Capture the cell that displays the provided text and extract its [x, y] central coordinate. 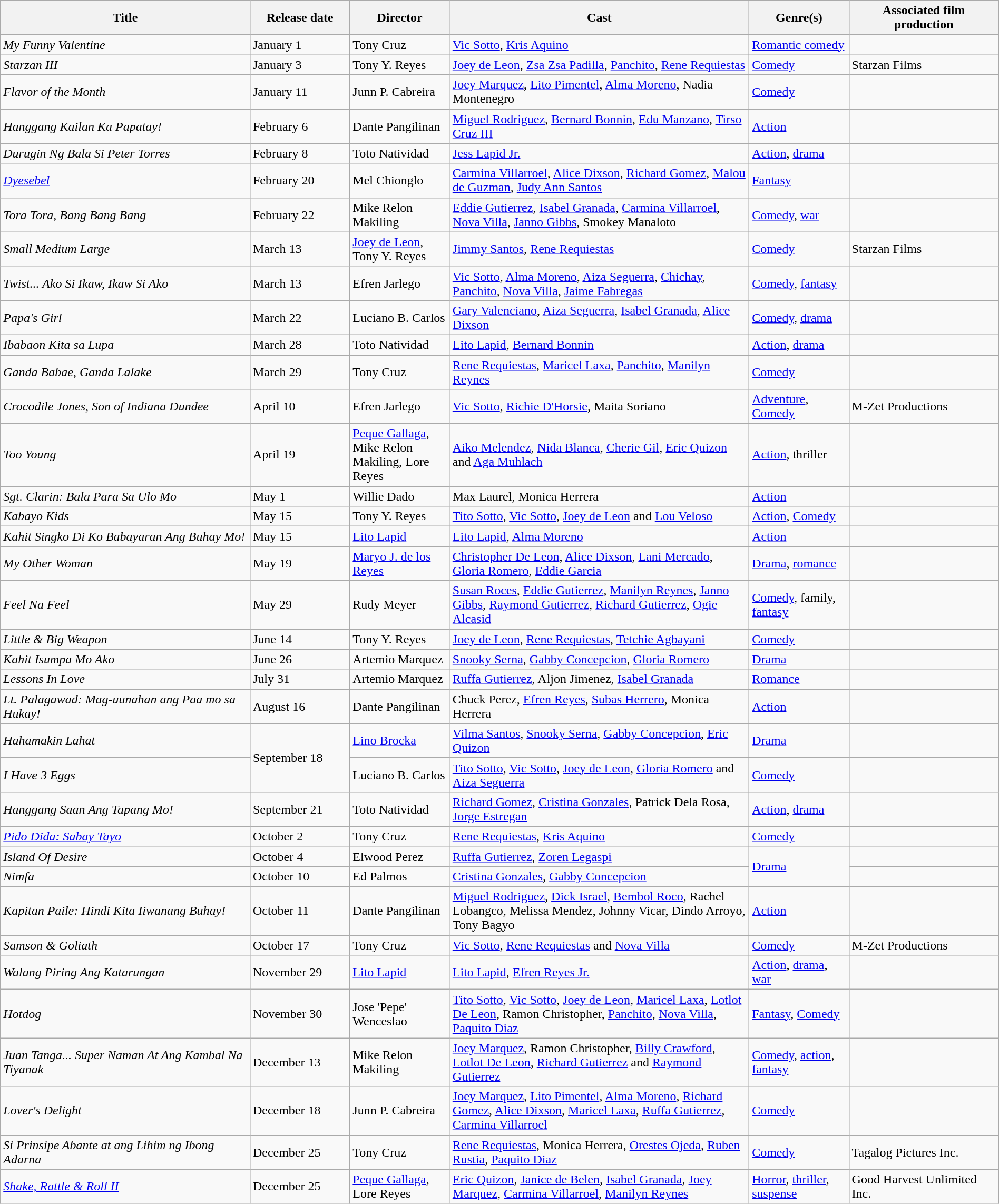
October 2 [299, 836]
December 18 [299, 1111]
May 1 [299, 496]
Crocodile Jones, Son of Indiana Dundee [125, 407]
Sgt. Clarin: Bala Para Sa Ulo Mo [125, 496]
Starzan III [125, 65]
I Have 3 Eggs [125, 775]
Willie Dado [399, 496]
Romantic comedy [799, 45]
Rudy Meyer [399, 605]
Rene Requiestas, Monica Herrera, Orestes Ojeda, Ruben Rustia, Paquito Diaz [599, 1152]
Eddie Gutierrez, Isabel Granada, Carmina Villarroel, Nova Villa, Janno Gibbs, Smokey Manaloto [599, 215]
Walang Piring Ang Katarungan [125, 973]
October 10 [299, 877]
Maryo J. de los Reyes [399, 564]
October 11 [299, 911]
Genre(s) [799, 18]
Joey de Leon, Tony Y. Reyes [399, 249]
September 18 [299, 758]
Joey Marquez, Ramon Christopher, Billy Crawford, Lotlot De Leon, Richard Gutierrez and Raymond Gutierrez [599, 1062]
Kapitan Paile: Hindi Kita Iiwanang Buhay! [125, 911]
Twist... Ako Si Ikaw, Ikaw Si Ako [125, 283]
My Funny Valentine [125, 45]
Tora Tora, Bang Bang Bang [125, 215]
Christopher De Leon, Alice Dixson, Lani Mercado, Gloria Romero, Eddie Garcia [599, 564]
Nimfa [125, 877]
Rene Requiestas, Maricel Laxa, Panchito, Manilyn Reynes [599, 372]
August 16 [299, 706]
Action, thriller [799, 455]
Associated film production [924, 18]
January 3 [299, 65]
Lt. Palagawad: Mag-uunahan ang Paa mo sa Hukay! [125, 706]
Lessons In Love [125, 679]
February 22 [299, 215]
Richard Gomez, Cristina Gonzales, Patrick Dela Rosa, Jorge Estregan [599, 809]
Joey Marquez, Lito Pimentel, Alma Moreno, Richard Gomez, Alice Dixson, Maricel Laxa, Ruffa Gutierrez, Carmina Villarroel [599, 1111]
Shake, Rattle & Roll II [125, 1187]
My Other Woman [125, 564]
Gary Valenciano, Aiza Seguerra, Isabel Granada, Alice Dixson [599, 317]
March 29 [299, 372]
Small Medium Large [125, 249]
April 19 [299, 455]
February 6 [299, 126]
May 19 [299, 564]
April 10 [299, 407]
Eric Quizon, Janice de Belen, Isabel Granada, Joey Marquez, Carmina Villarroel, Manilyn Reynes [599, 1187]
Peque Gallaga, Mike Relon Makiling, Lore Reyes [399, 455]
Comedy, action, fantasy [799, 1062]
Jose 'Pepe' Wenceslao [399, 1014]
Elwood Perez [399, 856]
Lino Brocka [399, 741]
Director [399, 18]
Susan Roces, Eddie Gutierrez, Manilyn Reynes, Janno Gibbs, Raymond Gutierrez, Richard Gutierrez, Ogie Alcasid [599, 605]
Tito Sotto, Vic Sotto, Joey de Leon and Lou Veloso [599, 516]
Little & Big Weapon [125, 639]
Cast [599, 18]
Max Laurel, Monica Herrera [599, 496]
Jimmy Santos, Rene Requiestas [599, 249]
Fantasy, Comedy [799, 1014]
January 11 [299, 92]
Lover's Delight [125, 1111]
Durugin Ng Bala Si Peter Torres [125, 153]
Title [125, 18]
December 13 [299, 1062]
Comedy, family, fantasy [799, 605]
March 22 [299, 317]
Aiko Melendez, Nida Blanca, Cherie Gil, Eric Quizon and Aga Muhlach [599, 455]
Chuck Perez, Efren Reyes, Subas Herrero, Monica Herrera [599, 706]
Jess Lapid Jr. [599, 153]
Kahit Isumpa Mo Ako [125, 659]
Peque Gallaga, Lore Reyes [399, 1187]
Miguel Rodriguez, Bernard Bonnin, Edu Manzano, Tirso Cruz III [599, 126]
Kahit Singko Di Ko Babayaran Ang Buhay Mo! [125, 536]
Vic Sotto, Richie D'Horsie, Maita Soriano [599, 407]
Vic Sotto, Rene Requiestas and Nova Villa [599, 945]
Kabayo Kids [125, 516]
Lito Lapid, Alma Moreno [599, 536]
Tito Sotto, Vic Sotto, Joey de Leon, Maricel Laxa, Lotlot De Leon, Ramon Christopher, Panchito, Nova Villa, Paquito Diaz [599, 1014]
Comedy, war [799, 215]
October 17 [299, 945]
Si Prinsipe Abante at ang Lihim ng Ibong Adarna [125, 1152]
October 4 [299, 856]
Lito Lapid, Bernard Bonnin [599, 345]
Ed Palmos [399, 877]
Joey de Leon, Zsa Zsa Padilla, Panchito, Rene Requiestas [599, 65]
Island Of Desire [125, 856]
Ruffa Gutierrez, Zoren Legaspi [599, 856]
November 29 [299, 973]
Release date [299, 18]
November 30 [299, 1014]
Vilma Santos, Snooky Serna, Gabby Concepcion, Eric Quizon [599, 741]
Tito Sotto, Vic Sotto, Joey de Leon, Gloria Romero and Aiza Seguerra [599, 775]
Vic Sotto, Alma Moreno, Aiza Seguerra, Chichay, Panchito, Nova Villa, Jaime Fabregas [599, 283]
Too Young [125, 455]
Hanggang Kailan Ka Papatay! [125, 126]
Action, drama, war [799, 973]
September 21 [299, 809]
Flavor of the Month [125, 92]
Good Harvest Unlimited Inc. [924, 1187]
Mel Chionglo [399, 180]
Fantasy [799, 180]
Papa's Girl [125, 317]
Ruffa Gutierrez, Aljon Jimenez, Isabel Granada [599, 679]
Comedy, fantasy [799, 283]
February 8 [299, 153]
January 1 [299, 45]
Hanggang Saan Ang Tapang Mo! [125, 809]
June 14 [299, 639]
Action, Comedy [799, 516]
Dyesebel [125, 180]
Juan Tanga... Super Naman At Ang Kambal Na Tiyanak [125, 1062]
Miguel Rodriguez, Dick Israel, Bembol Roco, Rachel Lobangco, Melissa Mendez, Johnny Vicar, Dindo Arroyo, Tony Bagyo [599, 911]
Tagalog Pictures Inc. [924, 1152]
Drama, romance [799, 564]
Cristina Gonzales, Gabby Concepcion [599, 877]
Carmina Villarroel, Alice Dixson, Richard Gomez, Malou de Guzman, Judy Ann Santos [599, 180]
July 31 [299, 679]
March 28 [299, 345]
Comedy, drama [799, 317]
Ibabaon Kita sa Lupa [125, 345]
Samson & Goliath [125, 945]
Adventure, Comedy [799, 407]
Joey Marquez, Lito Pimentel, Alma Moreno, Nadia Montenegro [599, 92]
Ganda Babae, Ganda Lalake [125, 372]
Lito Lapid, Efren Reyes Jr. [599, 973]
Rene Requiestas, Kris Aquino [599, 836]
Snooky Serna, Gabby Concepcion, Gloria Romero [599, 659]
February 20 [299, 180]
June 26 [299, 659]
Joey de Leon, Rene Requiestas, Tetchie Agbayani [599, 639]
Romance [799, 679]
Pido Dida: Sabay Tayo [125, 836]
Hotdog [125, 1014]
Horror, thriller, suspense [799, 1187]
Feel Na Feel [125, 605]
Hahamakin Lahat [125, 741]
Vic Sotto, Kris Aquino [599, 45]
May 29 [299, 605]
